Identify which cell holds the provided text, then report its (X, Y) central coordinate. 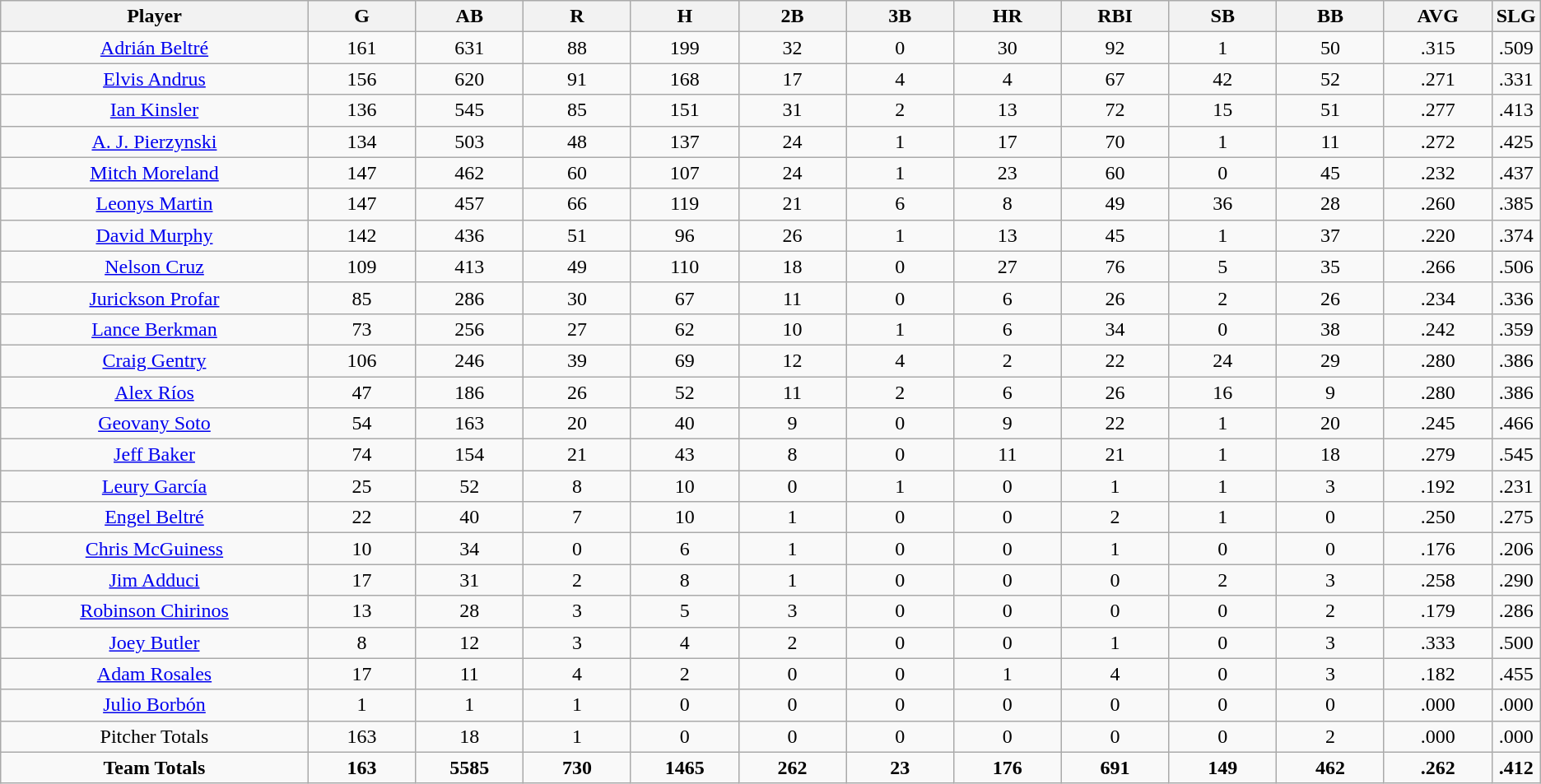
Jim Adduci (155, 580)
109 (362, 267)
.286 (1516, 611)
Nelson Cruz (155, 267)
246 (469, 360)
HR (1008, 16)
39 (578, 360)
136 (362, 110)
Elvis Andrus (155, 79)
36 (1223, 204)
.272 (1437, 141)
199 (685, 48)
73 (362, 329)
Player (155, 16)
.271 (1437, 79)
SB (1223, 16)
Jeff Baker (155, 455)
176 (1008, 768)
730 (578, 768)
.277 (1437, 110)
15 (1223, 110)
.315 (1437, 48)
G (362, 16)
Jurickson Profar (155, 298)
H (685, 16)
.231 (1516, 486)
Chris McGuiness (155, 549)
.275 (1516, 517)
74 (362, 455)
119 (685, 204)
1465 (685, 768)
.192 (1437, 486)
Leonys Martin (155, 204)
.250 (1437, 517)
David Murphy (155, 235)
25 (362, 486)
50 (1330, 48)
5585 (469, 768)
.290 (1516, 580)
149 (1223, 768)
.220 (1437, 235)
Robinson Chirinos (155, 611)
62 (685, 329)
.242 (1437, 329)
.245 (1437, 424)
48 (578, 141)
503 (469, 141)
42 (1223, 79)
AVG (1437, 16)
37 (1330, 235)
413 (469, 267)
54 (362, 424)
66 (578, 204)
16 (1223, 392)
262 (792, 768)
.412 (1516, 768)
.385 (1516, 204)
AB (469, 16)
142 (362, 235)
88 (578, 48)
.374 (1516, 235)
Adam Rosales (155, 674)
691 (1115, 768)
.359 (1516, 329)
.455 (1516, 674)
.509 (1516, 48)
.500 (1516, 643)
134 (362, 141)
168 (685, 79)
137 (685, 141)
110 (685, 267)
Ian Kinsler (155, 110)
Team Totals (155, 768)
92 (1115, 48)
32 (792, 48)
35 (1330, 267)
2B (792, 16)
Julio Borbón (155, 705)
.232 (1437, 173)
631 (469, 48)
.437 (1516, 173)
.266 (1437, 267)
Alex Ríos (155, 392)
29 (1330, 360)
Pitcher Totals (155, 736)
.425 (1516, 141)
Leury García (155, 486)
156 (362, 79)
.545 (1516, 455)
.336 (1516, 298)
.331 (1516, 79)
Geovany Soto (155, 424)
186 (469, 392)
.279 (1437, 455)
96 (685, 235)
256 (469, 329)
436 (469, 235)
106 (362, 360)
.258 (1437, 580)
107 (685, 173)
Craig Gentry (155, 360)
A. J. Pierzynski (155, 141)
38 (1330, 329)
.234 (1437, 298)
Adrián Beltré (155, 48)
.413 (1516, 110)
.206 (1516, 549)
.262 (1437, 768)
161 (362, 48)
Engel Beltré (155, 517)
43 (685, 455)
Joey Butler (155, 643)
BB (1330, 16)
3B (901, 16)
.182 (1437, 674)
.260 (1437, 204)
.333 (1437, 643)
.466 (1516, 424)
7 (578, 517)
151 (685, 110)
SLG (1516, 16)
76 (1115, 267)
.176 (1437, 549)
70 (1115, 141)
.506 (1516, 267)
154 (469, 455)
47 (362, 392)
286 (469, 298)
Lance Berkman (155, 329)
Mitch Moreland (155, 173)
620 (469, 79)
.179 (1437, 611)
69 (685, 360)
545 (469, 110)
457 (469, 204)
72 (1115, 110)
RBI (1115, 16)
R (578, 16)
91 (578, 79)
